Locate the cell with the specified text and output its [x, y] center coordinate. 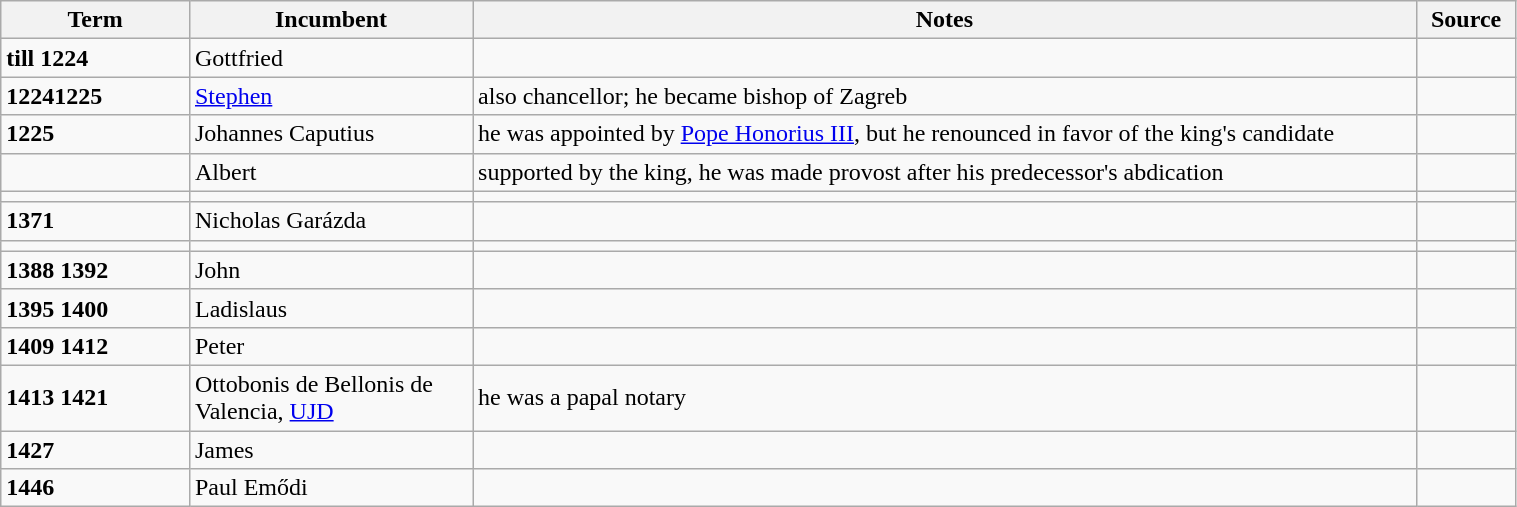
Nicholas Garázda [330, 221]
1395 1400 [96, 308]
1388 1392 [96, 270]
supported by the king, he was made provost after his predecessor's abdication [945, 172]
Johannes Caputius [330, 134]
Ottobonis de Bellonis de Valencia, UJD [330, 398]
Ladislaus [330, 308]
1371 [96, 221]
1225 [96, 134]
Term [96, 20]
he was a papal notary [945, 398]
Source [1466, 20]
Peter [330, 346]
Incumbent [330, 20]
Albert [330, 172]
he was appointed by Pope Honorius III, but he renounced in favor of the king's candidate [945, 134]
Stephen [330, 96]
1446 [96, 488]
Gottfried [330, 58]
John [330, 270]
Notes [945, 20]
1427 [96, 449]
1413 1421 [96, 398]
Paul Emődi [330, 488]
James [330, 449]
12241225 [96, 96]
1409 1412 [96, 346]
till 1224 [96, 58]
also chancellor; he became bishop of Zagreb [945, 96]
